Output the (X, Y) coordinate of the center of the cell containing the given text.  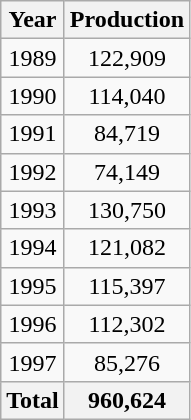
1989 (33, 58)
112,302 (126, 324)
122,909 (126, 58)
Year (33, 20)
Production (126, 20)
121,082 (126, 248)
1994 (33, 248)
Total (33, 400)
74,149 (126, 172)
1995 (33, 286)
1993 (33, 210)
114,040 (126, 96)
1997 (33, 362)
115,397 (126, 286)
85,276 (126, 362)
960,624 (126, 400)
1996 (33, 324)
1992 (33, 172)
130,750 (126, 210)
1991 (33, 134)
1990 (33, 96)
84,719 (126, 134)
